Extract the (X, Y) coordinate from the center of the cell holding the provided text.  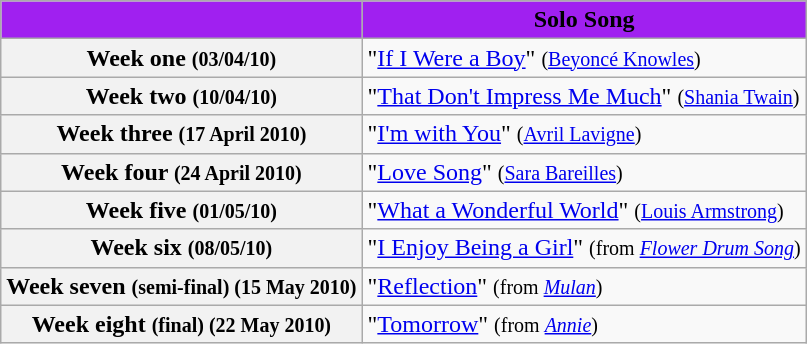
"Love Song" (Sara Bareilles) (584, 172)
Week seven (semi-final) (15 May 2010) (182, 286)
"Tomorrow" (from Annie) (584, 324)
"I Enjoy Being a Girl" (from Flower Drum Song) (584, 248)
Week six (08/05/10) (182, 248)
Week one (03/04/10) (182, 58)
Week four (24 April 2010) (182, 172)
Week five (01/05/10) (182, 210)
"That Don't Impress Me Much" (Shania Twain) (584, 96)
Week two (10/04/10) (182, 96)
Week three (17 April 2010) (182, 134)
Solo Song (584, 20)
Week eight (final) (22 May 2010) (182, 324)
"Reflection" (from Mulan) (584, 286)
"I'm with You" (Avril Lavigne) (584, 134)
"If I Were a Boy" (Beyoncé Knowles) (584, 58)
"What a Wonderful World" (Louis Armstrong) (584, 210)
